Provide the (x, y) coordinate of the cell's center where the given text is located.  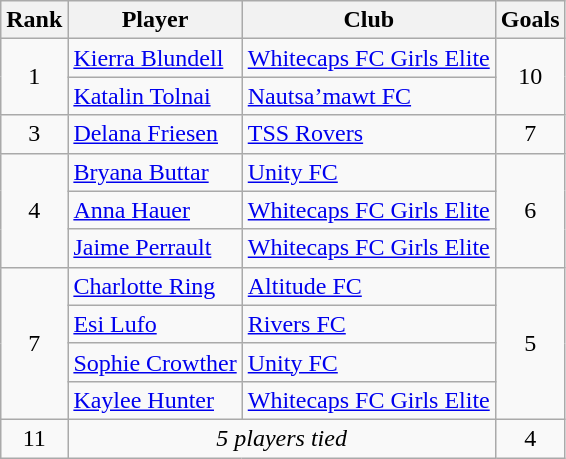
10 (530, 77)
Club (368, 20)
Charlotte Ring (155, 286)
Delana Friesen (155, 134)
Bryana Buttar (155, 172)
3 (34, 134)
Rivers FC (368, 324)
Katalin Tolnai (155, 96)
5 players tied (282, 438)
Goals (530, 20)
TSS Rovers (368, 134)
Kierra Blundell (155, 58)
Sophie Crowther (155, 362)
Altitude FC (368, 286)
Anna Hauer (155, 210)
Rank (34, 20)
Kaylee Hunter (155, 400)
5 (530, 343)
Esi Lufo (155, 324)
11 (34, 438)
Jaime Perrault (155, 248)
1 (34, 77)
6 (530, 210)
Nautsa’mawt FC (368, 96)
Player (155, 20)
